Locate the cell with the specified text and output its [x, y] center coordinate. 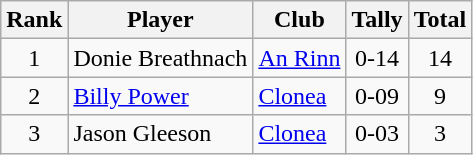
An Rinn [300, 58]
Player [160, 20]
9 [440, 96]
Jason Gleeson [160, 134]
0-03 [377, 134]
14 [440, 58]
0-14 [377, 58]
Club [300, 20]
Tally [377, 20]
0-09 [377, 96]
Rank [34, 20]
Billy Power [160, 96]
Donie Breathnach [160, 58]
1 [34, 58]
2 [34, 96]
Total [440, 20]
